Capture the cell that displays the provided text and extract its [x, y] central coordinate. 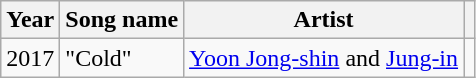
Year [30, 20]
Artist [324, 20]
"Cold" [122, 58]
2017 [30, 58]
Song name [122, 20]
Yoon Jong-shin and Jung-in [324, 58]
